Extract the (x, y) coordinate from the center of the cell holding the provided text.  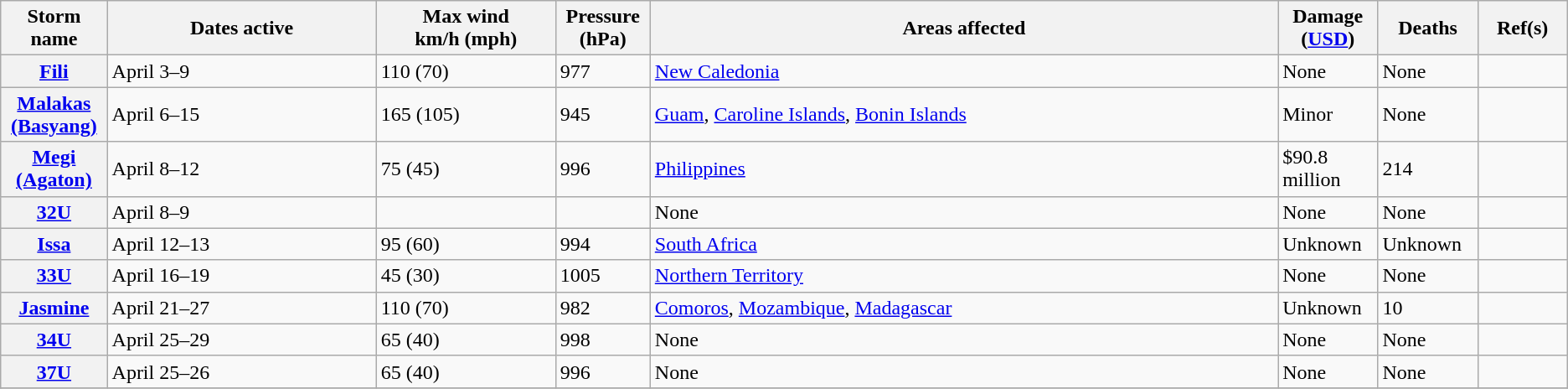
Dates active (241, 29)
165 (105) (466, 114)
South Africa (963, 244)
Areas affected (963, 29)
Pressure(hPa) (603, 29)
Northern Territory (963, 276)
April 8–12 (241, 169)
34U (54, 340)
Megi (Agaton) (54, 169)
Jasmine (54, 308)
977 (603, 71)
994 (603, 244)
April 12–13 (241, 244)
Damage(USD) (1328, 29)
April 8–9 (241, 212)
45 (30) (466, 276)
Ref(s) (1523, 29)
April 16–19 (241, 276)
Deaths (1427, 29)
1005 (603, 276)
April 25–26 (241, 371)
37U (54, 371)
April 6–15 (241, 114)
Comoros, Mozambique, Madagascar (963, 308)
945 (603, 114)
Max windkm/h (mph) (466, 29)
Fili (54, 71)
32U (54, 212)
April 21–27 (241, 308)
214 (1427, 169)
33U (54, 276)
Guam, Caroline Islands, Bonin Islands (963, 114)
April 25–29 (241, 340)
$90.8 million (1328, 169)
982 (603, 308)
10 (1427, 308)
Philippines (963, 169)
998 (603, 340)
75 (45) (466, 169)
Minor (1328, 114)
Issa (54, 244)
April 3–9 (241, 71)
95 (60) (466, 244)
New Caledonia (963, 71)
Malakas (Basyang) (54, 114)
Storm name (54, 29)
